Output the [x, y] coordinate of the center of the cell containing the given text.  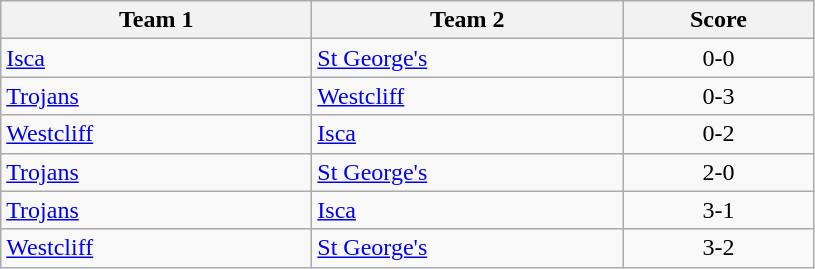
Team 1 [156, 20]
Score [718, 20]
0-2 [718, 134]
0-3 [718, 96]
0-0 [718, 58]
3-2 [718, 248]
2-0 [718, 172]
Team 2 [468, 20]
3-1 [718, 210]
